Return (x, y) of the center of cell containing provided text 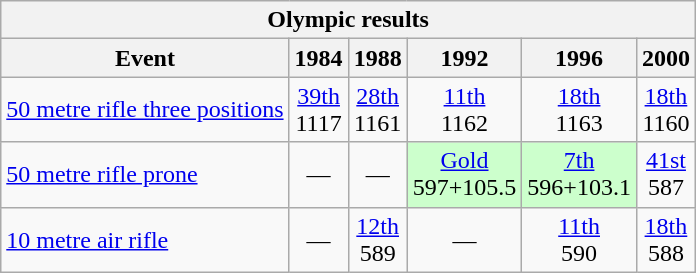
39th1117 (318, 110)
7th596+103.1 (580, 174)
1984 (318, 58)
18th588 (666, 240)
1988 (378, 58)
11th1162 (464, 110)
41st587 (666, 174)
28th1161 (378, 110)
Event (145, 58)
10 metre air rifle (145, 240)
Olympic results (348, 20)
Gold597+105.5 (464, 174)
18th1160 (666, 110)
2000 (666, 58)
50 metre rifle prone (145, 174)
12th589 (378, 240)
50 metre rifle three positions (145, 110)
11th590 (580, 240)
1992 (464, 58)
1996 (580, 58)
18th1163 (580, 110)
